Output the (x, y) coordinate of the center of the cell containing the given text.  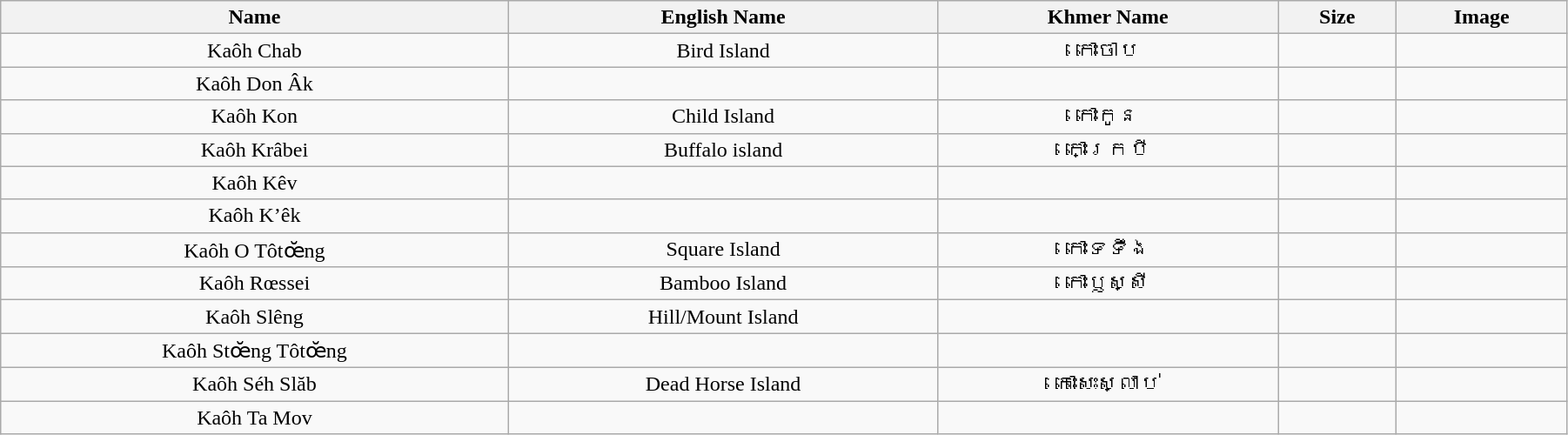
Kaôh O Tôtœ̆ng (254, 250)
កោះចាប (1108, 50)
Kaôh K’êk (254, 216)
Kaôh Slêng (254, 317)
Kaôh Chab (254, 50)
Size (1337, 17)
កោះកូន (1108, 117)
Bird Island (723, 50)
Bamboo Island (723, 284)
Dead Horse Island (723, 384)
Kaôh Séh Slăb (254, 384)
កោះក្របី (1108, 150)
Child Island (723, 117)
Name (254, 17)
Kaôh Krâbei (254, 150)
Khmer Name (1108, 17)
Kaôh Rœssei (254, 284)
Hill/Mount Island (723, 317)
កោះសេះស្លាប់ (1108, 384)
កោះឫស្សី (1108, 284)
កោះទទឹង (1108, 250)
Kaôh Kon (254, 117)
Image (1482, 17)
Square Island (723, 250)
Kaôh Stœ̆ng Tôtœ̆ng (254, 351)
Kaôh Kêv (254, 183)
English Name (723, 17)
Kaôh Don Âk (254, 84)
Kaôh Ta Mov (254, 417)
Buffalo island (723, 150)
